Return the [X, Y] coordinate for the center point of the cell that contains the specified text.  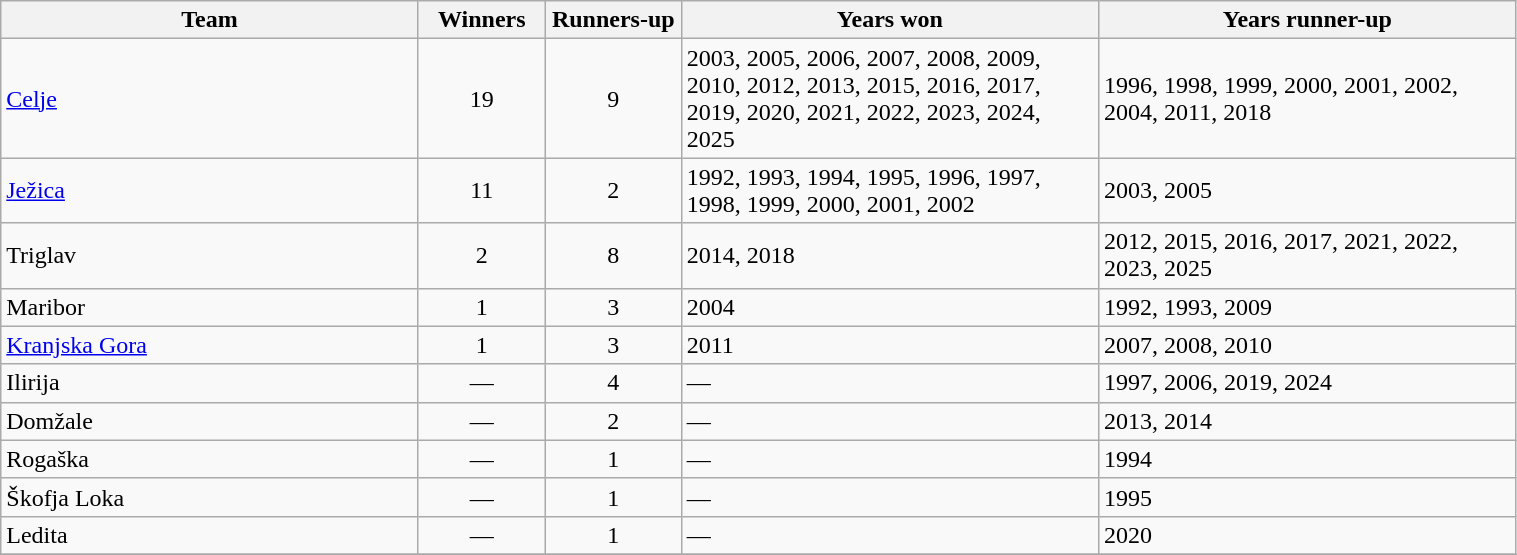
1992, 1993, 2009 [1308, 307]
2011 [890, 345]
9 [613, 98]
1995 [1308, 497]
2003, 2005, 2006, 2007, 2008, 2009, 2010, 2012, 2013, 2015, 2016, 2017, 2019, 2020, 2021, 2022, 2023, 2024, 2025 [890, 98]
2004 [890, 307]
Maribor [210, 307]
Domžale [210, 421]
Runners-up [613, 20]
Winners [482, 20]
Kranjska Gora [210, 345]
2013, 2014 [1308, 421]
19 [482, 98]
4 [613, 383]
1997, 2006, 2019, 2024 [1308, 383]
2012, 2015, 2016, 2017, 2021, 2022, 2023, 2025 [1308, 256]
1996, 1998, 1999, 2000, 2001, 2002, 2004, 2011, 2018 [1308, 98]
Triglav [210, 256]
Years runner-up [1308, 20]
Ilirija [210, 383]
2020 [1308, 535]
Team [210, 20]
Ledita [210, 535]
1992, 1993, 1994, 1995, 1996, 1997, 1998, 1999, 2000, 2001, 2002 [890, 190]
2007, 2008, 2010 [1308, 345]
2014, 2018 [890, 256]
11 [482, 190]
1994 [1308, 459]
Škofja Loka [210, 497]
Celje [210, 98]
Rogaška [210, 459]
2003, 2005 [1308, 190]
Ježica [210, 190]
8 [613, 256]
Years won [890, 20]
